Return the (X, Y) coordinate for the center point of the cell that contains the specified text.  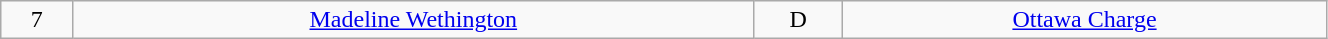
7 (37, 20)
Madeline Wethington (414, 20)
Ottawa Charge (1085, 20)
D (798, 20)
